Search for the cell housing the specified text and yield its (X, Y) center coordinate. 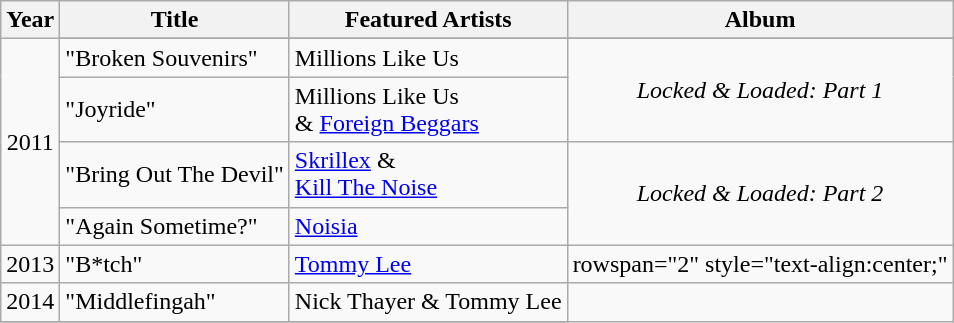
"Middlefingah" (175, 302)
Tommy Lee (428, 264)
2013 (30, 264)
"Bring Out The Devil" (175, 174)
"Broken Souvenirs" (175, 58)
2011 (30, 142)
Title (175, 20)
"Again Sometime?" (175, 226)
2014 (30, 302)
Album (760, 20)
Featured Artists (428, 20)
"Joyride" (175, 110)
Millions Like Us (428, 58)
"B*tch" (175, 264)
Millions Like Us & Foreign Beggars (428, 110)
Noisia (428, 226)
Nick Thayer & Tommy Lee (428, 302)
rowspan="2" style="text-align:center;" (760, 264)
Locked & Loaded: Part 1 (760, 90)
Skrillex & Kill The Noise (428, 174)
Year (30, 20)
Locked & Loaded: Part 2 (760, 194)
